Pinpoint the cell where the given text exists, returning its (X, Y) midpoint coordinate. 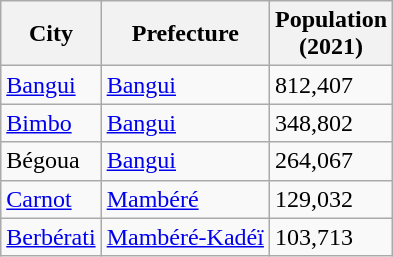
Berbérati (51, 237)
129,032 (330, 199)
Mambéré (185, 199)
Bimbo (51, 123)
103,713 (330, 237)
Prefecture (185, 34)
812,407 (330, 85)
Mambéré-Kadéï (185, 237)
264,067 (330, 161)
348,802 (330, 123)
Population(2021) (330, 34)
Bégoua (51, 161)
Carnot (51, 199)
City (51, 34)
